Locate the cell with the specified text and output its (X, Y) center coordinate. 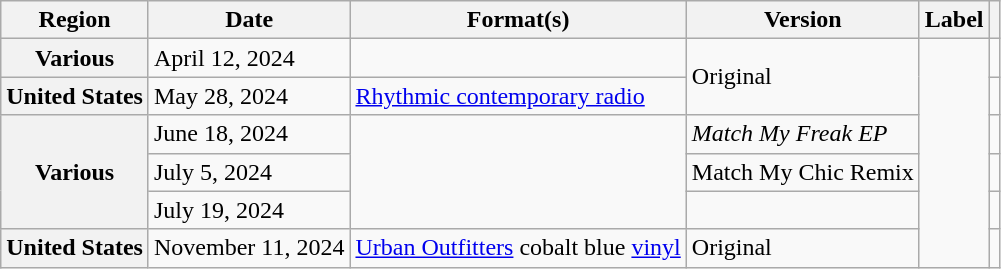
Match My Chic Remix (802, 172)
July 19, 2024 (248, 210)
November 11, 2024 (248, 248)
Match My Freak EP (802, 134)
Version (802, 20)
Label (954, 20)
Date (248, 20)
July 5, 2024 (248, 172)
Format(s) (518, 20)
Rhythmic contemporary radio (518, 96)
June 18, 2024 (248, 134)
Urban Outfitters cobalt blue vinyl (518, 248)
Region (75, 20)
April 12, 2024 (248, 58)
May 28, 2024 (248, 96)
